Find where the given text appears and provide that cell's center as (X, Y) coordinate. 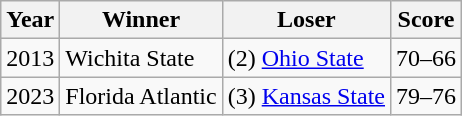
(2) Ohio State (306, 58)
Score (426, 20)
2023 (30, 96)
(3) Kansas State (306, 96)
70–66 (426, 58)
79–76 (426, 96)
Loser (306, 20)
2013 (30, 58)
Florida Atlantic (141, 96)
Wichita State (141, 58)
Year (30, 20)
Winner (141, 20)
